Determine the (X, Y) coordinate at the center of the cell enclosing the given text.  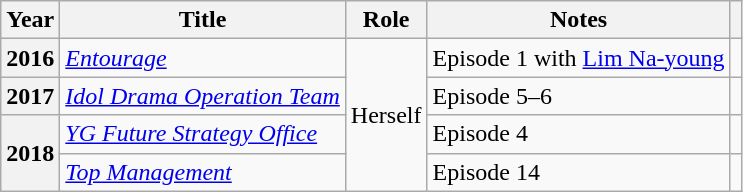
Episode 5–6 (578, 96)
2018 (30, 153)
Entourage (203, 58)
Top Management (203, 172)
2017 (30, 96)
Episode 1 with Lim Na-young (578, 58)
Herself (386, 115)
Notes (578, 20)
Title (203, 20)
2016 (30, 58)
YG Future Strategy Office (203, 134)
Episode 14 (578, 172)
Idol Drama Operation Team (203, 96)
Episode 4 (578, 134)
Role (386, 20)
Year (30, 20)
